Detect which cell encompasses the target text, then output its [X, Y] center coordinate. 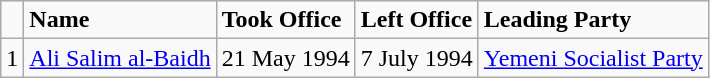
Leading Party [593, 20]
Name [120, 20]
Yemeni Socialist Party [593, 58]
21 May 1994 [286, 58]
7 July 1994 [416, 58]
Took Office [286, 20]
Ali Salim al-Baidh [120, 58]
Left Office [416, 20]
1 [12, 58]
